Search for the cell housing the specified text and yield its (x, y) center coordinate. 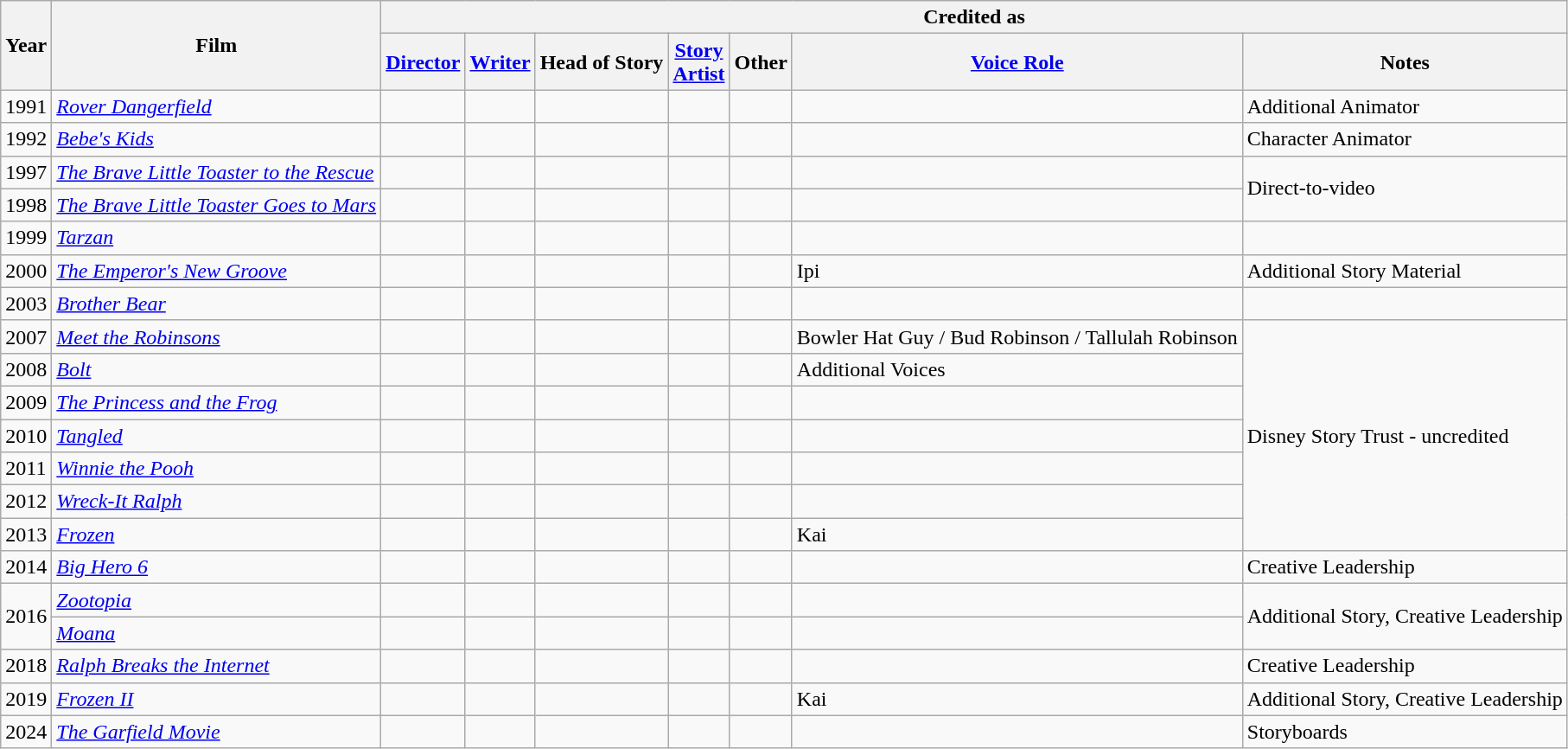
Head of Story (602, 62)
2003 (26, 304)
Writer (500, 62)
2007 (26, 336)
1997 (26, 172)
Credited as (975, 17)
Storyboards (1405, 732)
2009 (26, 402)
Winnie the Pooh (216, 469)
Direct-to-video (1405, 189)
Additional Animator (1405, 106)
2010 (26, 435)
Tangled (216, 435)
The Emperor's New Groove (216, 271)
2012 (26, 502)
Frozen II (216, 699)
The Garfield Movie (216, 732)
2016 (26, 617)
Rover Dangerfield (216, 106)
Notes (1405, 62)
Ralph Breaks the Internet (216, 666)
Bolt (216, 369)
1998 (26, 205)
2019 (26, 699)
2011 (26, 469)
1999 (26, 238)
1991 (26, 106)
Moana (216, 633)
The Brave Little Toaster Goes to Mars (216, 205)
2013 (26, 535)
Zootopia (216, 600)
Additional Story Material (1405, 271)
Film (216, 45)
2018 (26, 666)
Brother Bear (216, 304)
Voice Role (1017, 62)
1992 (26, 139)
Character Animator (1405, 139)
Tarzan (216, 238)
Meet the Robinsons (216, 336)
Additional Voices (1017, 369)
Year (26, 45)
Bowler Hat Guy / Bud Robinson / Tallulah Robinson (1017, 336)
2014 (26, 567)
The Princess and the Frog (216, 402)
2024 (26, 732)
2000 (26, 271)
2008 (26, 369)
Ipi (1017, 271)
Frozen (216, 535)
Big Hero 6 (216, 567)
Wreck-It Ralph (216, 502)
Other (761, 62)
Bebe's Kids (216, 139)
The Brave Little Toaster to the Rescue (216, 172)
StoryArtist (698, 62)
Disney Story Trust - uncredited (1405, 435)
Director (424, 62)
